Scan for the cell matching the given text and deliver its [x, y] coordinate at center. 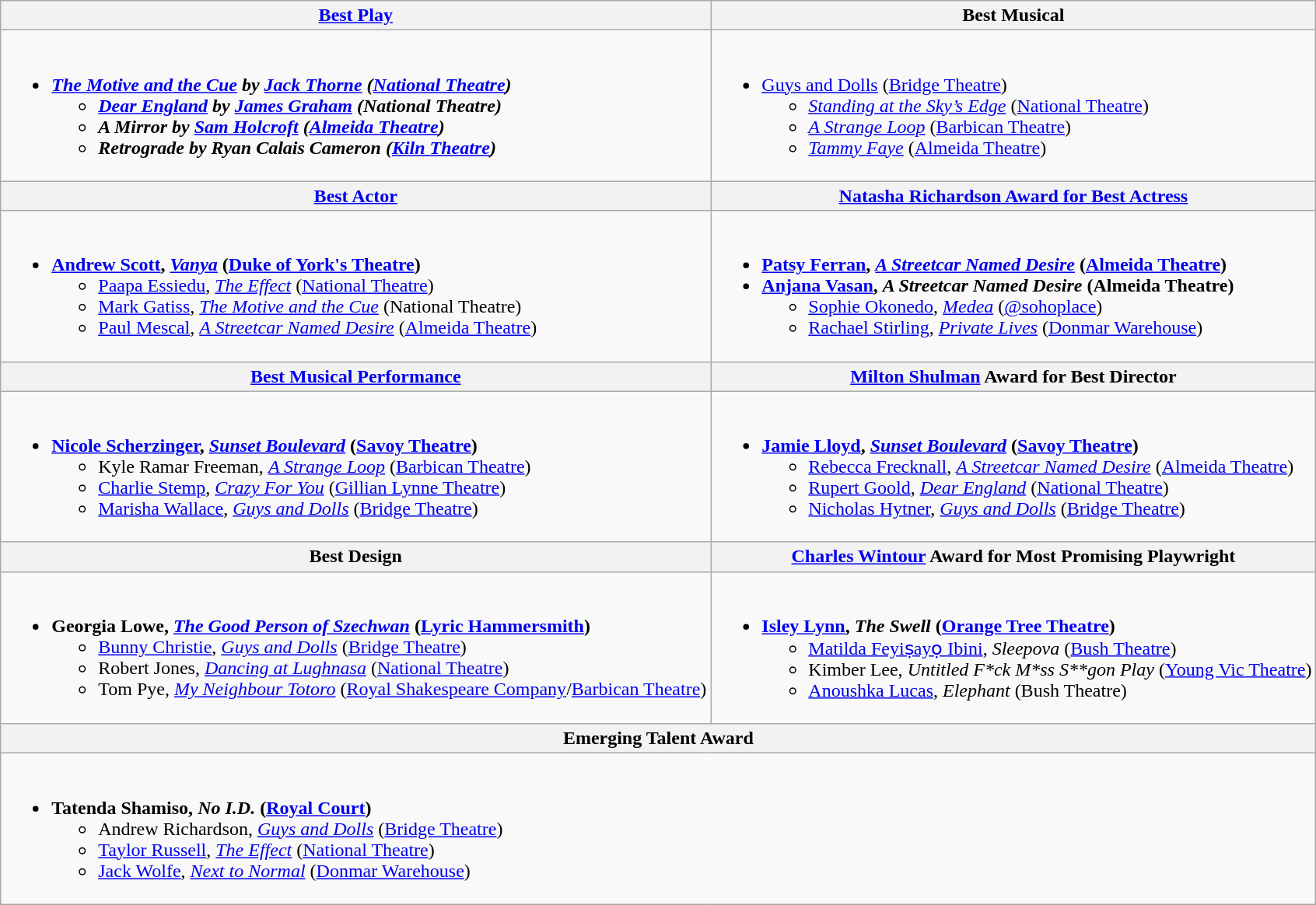
Charles Wintour Award for Most Promising Playwright [1013, 557]
Best Musical Performance [356, 376]
Best Design [356, 557]
Best Play [356, 16]
Natasha Richardson Award for Best Actress [1013, 196]
Milton Shulman Award for Best Director [1013, 376]
Best Musical [1013, 16]
Emerging Talent Award [658, 739]
Best Actor [356, 196]
Guys and Dolls (Bridge Theatre)Standing at the Sky’s Edge (National Theatre)A Strange Loop (Barbican Theatre)Tammy Faye (Almeida Theatre) [1013, 106]
